Identify which cell holds the provided text, then report its (x, y) central coordinate. 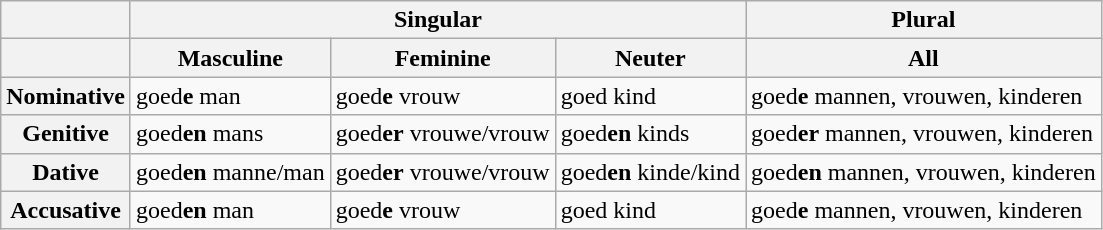
goede man (230, 96)
goeden kinds (650, 134)
goeden mannen, vrouwen, kinderen (924, 172)
goeden man (230, 210)
goeden manne/man (230, 172)
Feminine (442, 58)
Dative (66, 172)
All (924, 58)
Singular (438, 20)
Neuter (650, 58)
Plural (924, 20)
Accusative (66, 210)
Genitive (66, 134)
goeden mans (230, 134)
goeden kinde/kind (650, 172)
Nominative (66, 96)
Masculine (230, 58)
goeder mannen, vrouwen, kinderen (924, 134)
